Capture the cell that displays the provided text and extract its (x, y) central coordinate. 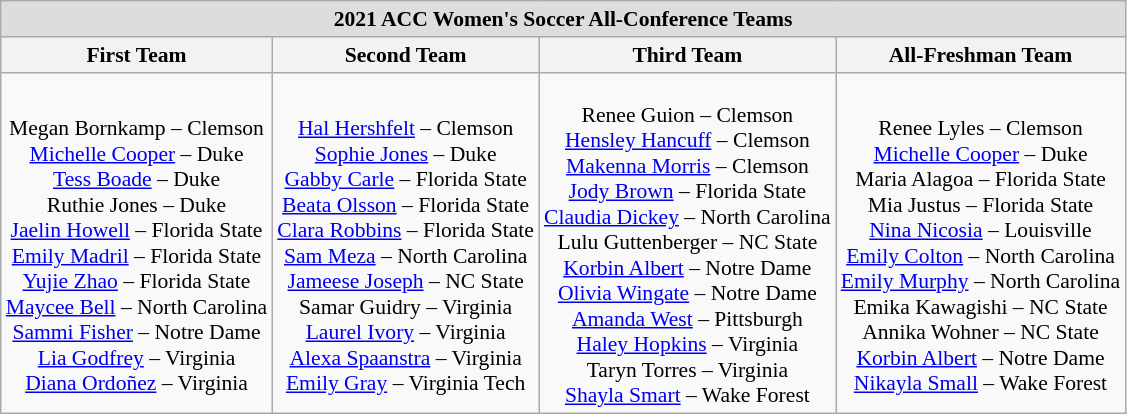
Third Team (688, 55)
First Team (137, 55)
Second Team (406, 55)
All-Freshman Team (981, 55)
2021 ACC Women's Soccer All-Conference Teams (564, 19)
